Capture the cell that displays the provided text and extract its [X, Y] central coordinate. 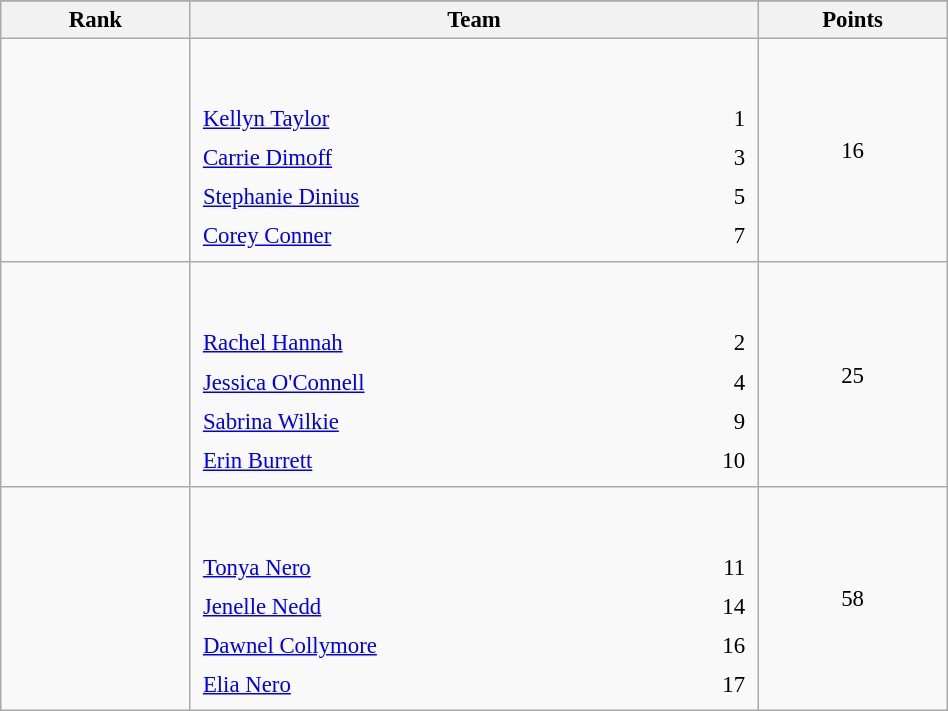
Stephanie Dinius [442, 197]
25 [852, 374]
Rank [96, 20]
11 [708, 567]
5 [719, 197]
Jessica O'Connell [429, 382]
Kellyn Taylor [442, 119]
17 [708, 684]
Rachel Hannah [429, 343]
Erin Burrett [429, 460]
7 [719, 236]
Tonya Nero [432, 567]
Sabrina Wilkie [429, 421]
4 [706, 382]
Team [474, 20]
Elia Nero [432, 684]
10 [706, 460]
3 [719, 158]
Tonya Nero 11 Jenelle Nedd 14 Dawnel Collymore 16 Elia Nero 17 [474, 598]
58 [852, 598]
Kellyn Taylor 1 Carrie Dimoff 3 Stephanie Dinius 5 Corey Conner 7 [474, 151]
Corey Conner [442, 236]
Rachel Hannah 2 Jessica O'Connell 4 Sabrina Wilkie 9 Erin Burrett 10 [474, 374]
Points [852, 20]
Dawnel Collymore [432, 645]
14 [708, 606]
Carrie Dimoff [442, 158]
1 [719, 119]
Jenelle Nedd [432, 606]
9 [706, 421]
2 [706, 343]
